Determine the (X, Y) coordinate at the center of the cell enclosing the given text.  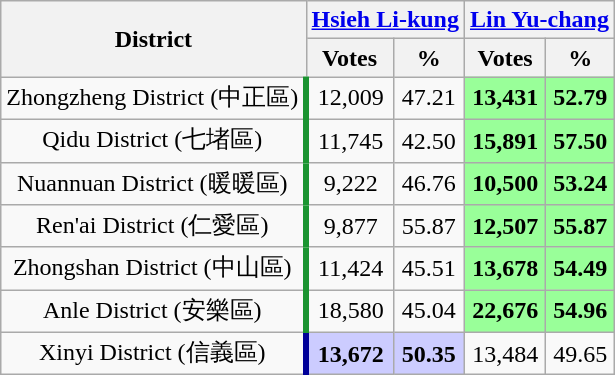
49.65 (580, 354)
11,745 (350, 140)
13,678 (504, 268)
Ren'ai District (仁愛區) (154, 226)
10,500 (504, 184)
12,009 (350, 98)
47.21 (428, 98)
Xinyi District (信義區) (154, 354)
Hsieh Li-kung (385, 20)
Nuannuan District (暖暖區) (154, 184)
District (154, 39)
9,877 (350, 226)
53.24 (580, 184)
46.76 (428, 184)
Zhongshan District (中山區) (154, 268)
45.04 (428, 312)
45.51 (428, 268)
Anle District (安樂區) (154, 312)
57.50 (580, 140)
13,484 (504, 354)
18,580 (350, 312)
54.96 (580, 312)
54.49 (580, 268)
Qidu District (七堵區) (154, 140)
50.35 (428, 354)
13,672 (350, 354)
42.50 (428, 140)
15,891 (504, 140)
52.79 (580, 98)
22,676 (504, 312)
9,222 (350, 184)
12,507 (504, 226)
11,424 (350, 268)
13,431 (504, 98)
Lin Yu-chang (539, 20)
Zhongzheng District (中正區) (154, 98)
